Scan for the cell matching the given text and deliver its (x, y) coordinate at center. 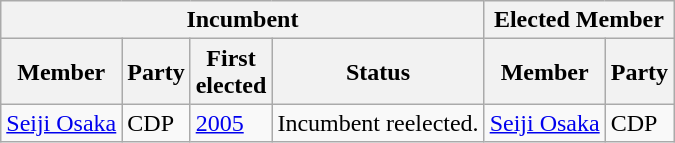
Incumbent (242, 20)
2005 (231, 123)
Incumbent reelected. (378, 123)
Status (378, 72)
Elected Member (578, 20)
Firstelected (231, 72)
